Detect which cell encompasses the target text, then output its (X, Y) center coordinate. 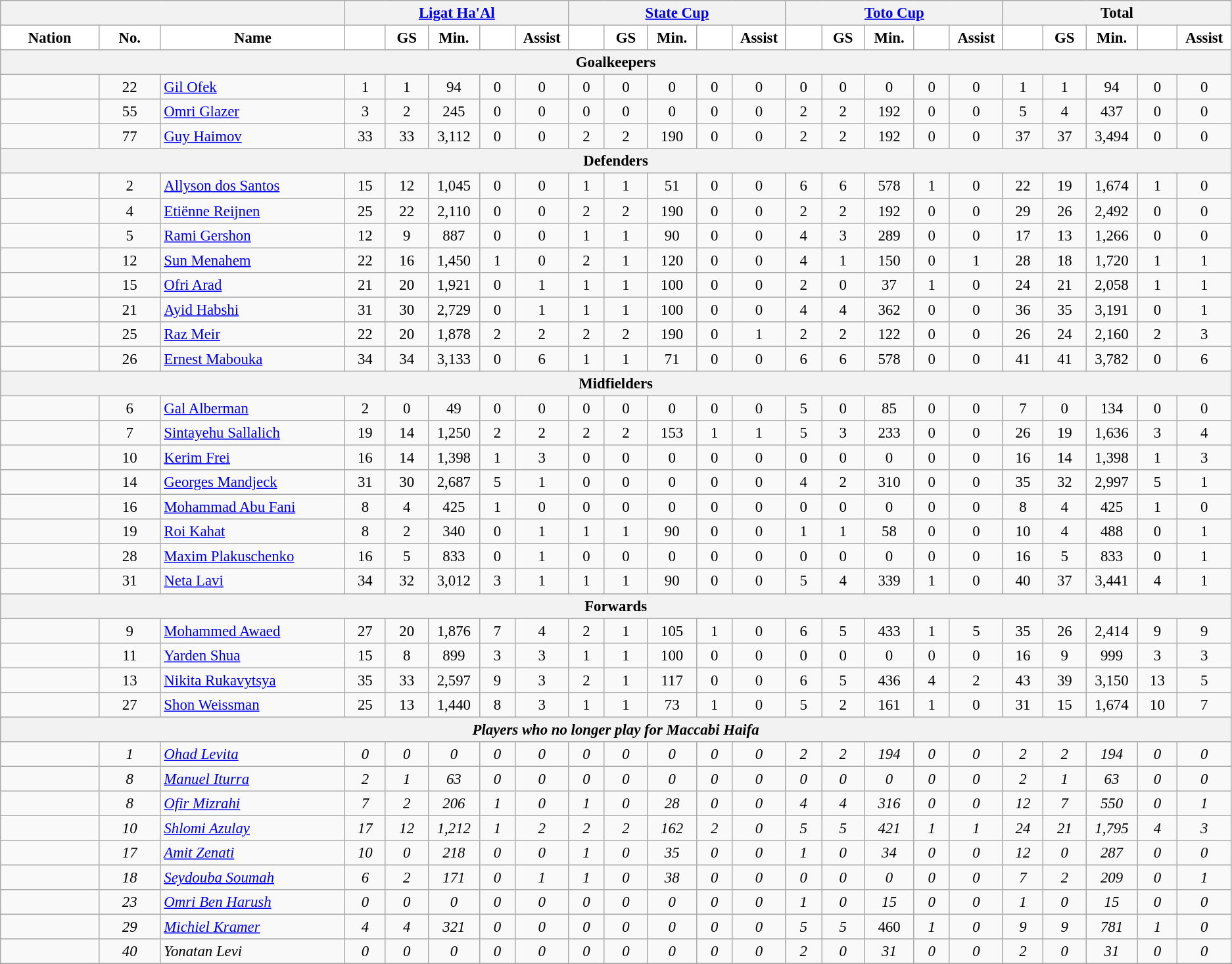
1,440 (454, 705)
39 (1065, 680)
2,058 (1112, 285)
Mohammad Abu Fani (252, 507)
Omri Glazer (252, 112)
Roi Kahat (252, 532)
1,450 (454, 260)
Toto Cup (894, 13)
Sintayehu Sallalich (252, 433)
2,110 (454, 211)
362 (889, 310)
Shon Weissman (252, 705)
1,876 (454, 631)
Etiënne Reijnen (252, 211)
Ofri Arad (252, 285)
3,494 (1112, 137)
Shlomi Azulay (252, 829)
1,045 (454, 186)
Georges Mandjeck (252, 482)
488 (1112, 532)
206 (454, 804)
Gal Alberman (252, 408)
1,795 (1112, 829)
2,414 (1112, 631)
437 (1112, 112)
3,441 (1112, 582)
316 (889, 804)
Michiel Kramer (252, 927)
433 (889, 631)
1,212 (454, 829)
289 (889, 235)
171 (454, 878)
460 (889, 927)
134 (1112, 408)
781 (1112, 927)
Allyson dos Santos (252, 186)
State Cup (677, 13)
51 (672, 186)
2,492 (1112, 211)
Ernest Mabouka (252, 359)
Mohammed Awaed (252, 631)
122 (889, 334)
436 (889, 680)
Yarden Shua (252, 655)
43 (1023, 680)
11 (130, 655)
340 (454, 532)
Ofir Mizrahi (252, 804)
Maxim Plakuschenko (252, 557)
209 (1112, 878)
Nikita Rukavytsya (252, 680)
1,266 (1112, 235)
153 (672, 433)
55 (130, 112)
421 (889, 829)
1,250 (454, 433)
No. (130, 38)
Defenders (616, 161)
550 (1112, 804)
Midfielders (616, 384)
2,687 (454, 482)
287 (1112, 853)
161 (889, 705)
2,160 (1112, 334)
2,597 (454, 680)
Neta Lavi (252, 582)
49 (454, 408)
1,878 (454, 334)
3,150 (1112, 680)
Amit Zenati (252, 853)
Kerim Frei (252, 458)
899 (454, 655)
2,729 (454, 310)
Sun Menahem (252, 260)
Guy Haimov (252, 137)
117 (672, 680)
Raz Meir (252, 334)
Ligat Ha'Al (457, 13)
58 (889, 532)
Gil Ofek (252, 87)
Ohad Levita (252, 754)
77 (130, 137)
Players who no longer play for Maccabi Haifa (616, 729)
73 (672, 705)
Nation (50, 38)
233 (889, 433)
Goalkeepers (616, 62)
1,921 (454, 285)
Seydouba Soumah (252, 878)
Manuel Iturra (252, 779)
310 (889, 482)
Omri Ben Harush (252, 902)
38 (672, 878)
36 (1023, 310)
150 (889, 260)
245 (454, 112)
999 (1112, 655)
71 (672, 359)
23 (130, 902)
Total (1116, 13)
Ayid Habshi (252, 310)
40 (1023, 582)
887 (454, 235)
105 (672, 631)
Rami Gershon (252, 235)
85 (889, 408)
2,997 (1112, 482)
1,720 (1112, 260)
3,133 (454, 359)
3,112 (454, 137)
339 (889, 582)
162 (672, 829)
218 (454, 853)
120 (672, 260)
321 (454, 927)
Name (252, 38)
1,636 (1112, 433)
3,191 (1112, 310)
3,012 (454, 582)
3,782 (1112, 359)
Forwards (616, 606)
